Scan for the cell matching the given text and deliver its [X, Y] coordinate at center. 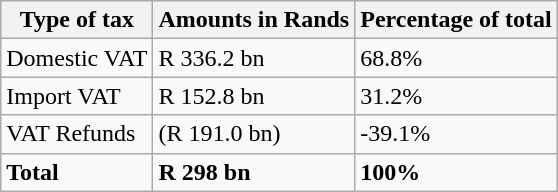
Type of tax [77, 20]
-39.1% [456, 134]
Domestic VAT [77, 58]
(R 191.0 bn) [254, 134]
31.2% [456, 96]
R 336.2 bn [254, 58]
100% [456, 172]
R 298 bn [254, 172]
Import VAT [77, 96]
Total [77, 172]
68.8% [456, 58]
Percentage of total [456, 20]
Amounts in Rands [254, 20]
R 152.8 bn [254, 96]
VAT Refunds [77, 134]
